Return [X, Y] of the center of cell containing provided text 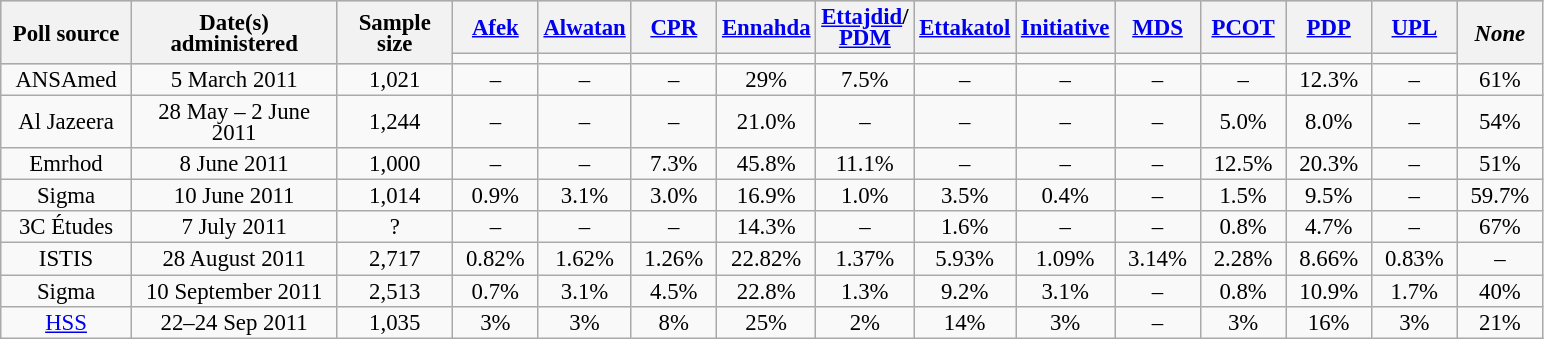
1,021 [395, 80]
2.28% [1243, 259]
Alwatan [584, 28]
12.3% [1329, 80]
3.14% [1158, 259]
12.5% [1243, 164]
25% [766, 322]
9.2% [965, 291]
21.0% [766, 122]
3.5% [965, 196]
40% [1500, 291]
Sample size [395, 32]
11.1% [865, 164]
0.83% [1415, 259]
28 August 2011 [234, 259]
4.5% [674, 291]
1.26% [674, 259]
2,513 [395, 291]
61% [1500, 80]
ANSAmed [66, 80]
51% [1500, 164]
Emrhod [66, 164]
5.93% [965, 259]
0.4% [1066, 196]
None [1500, 32]
59.7% [1500, 196]
20.3% [1329, 164]
3.0% [674, 196]
Poll source [66, 32]
22.8% [766, 291]
0.7% [496, 291]
8% [674, 322]
8 June 2011 [234, 164]
7 July 2011 [234, 228]
3C Études [66, 228]
1,244 [395, 122]
Afek [496, 28]
4.7% [1329, 228]
8.0% [1329, 122]
5.0% [1243, 122]
1.6% [965, 228]
45.8% [766, 164]
1.0% [865, 196]
22–24 Sep 2011 [234, 322]
PCOT [1243, 28]
1,000 [395, 164]
? [395, 228]
Al Jazeera [66, 122]
54% [1500, 122]
16.9% [766, 196]
Initiative [1066, 28]
10 September 2011 [234, 291]
7.5% [865, 80]
16% [1329, 322]
MDS [1158, 28]
UPL [1415, 28]
Date(s) administered [234, 32]
1.37% [865, 259]
28 May – 2 June 2011 [234, 122]
0.82% [496, 259]
1.5% [1243, 196]
1,035 [395, 322]
1.62% [584, 259]
1.09% [1066, 259]
22.82% [766, 259]
1.7% [1415, 291]
2% [865, 322]
PDP [1329, 28]
Ennahda [766, 28]
CPR [674, 28]
ISTIS [66, 259]
5 March 2011 [234, 80]
Ettakatol [965, 28]
14% [965, 322]
67% [1500, 228]
7.3% [674, 164]
10.9% [1329, 291]
1,014 [395, 196]
8.66% [1329, 259]
0.9% [496, 196]
2,717 [395, 259]
Ettajdid/ PDM [865, 28]
9.5% [1329, 196]
21% [1500, 322]
HSS [66, 322]
14.3% [766, 228]
29% [766, 80]
1.3% [865, 291]
10 June 2011 [234, 196]
